Detect which cell encompasses the target text, then output its (x, y) center coordinate. 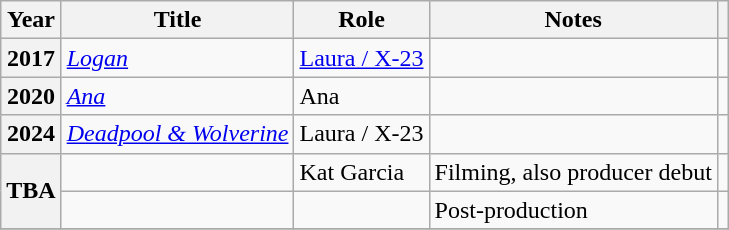
Deadpool & Wolverine (178, 134)
2020 (31, 96)
Year (31, 20)
Title (178, 20)
TBA (31, 191)
Logan (178, 58)
2017 (31, 58)
Role (362, 20)
Post-production (573, 210)
2024 (31, 134)
Filming, also producer debut (573, 172)
Notes (573, 20)
Kat Garcia (362, 172)
